Pinpoint the cell where the given text exists, returning its (X, Y) midpoint coordinate. 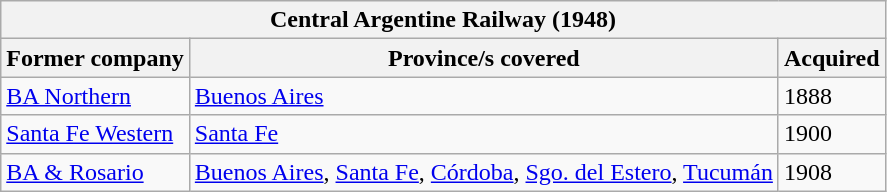
Buenos Aires (484, 96)
Buenos Aires, Santa Fe, Córdoba, Sgo. del Estero, Tucumán (484, 172)
1900 (832, 134)
Province/s covered (484, 58)
Santa Fe Western (96, 134)
Santa Fe (484, 134)
Acquired (832, 58)
Central Argentine Railway (1948) (443, 20)
1888 (832, 96)
1908 (832, 172)
BA Northern (96, 96)
BA & Rosario (96, 172)
Former company (96, 58)
